Identify which cell holds the provided text, then report its [X, Y] central coordinate. 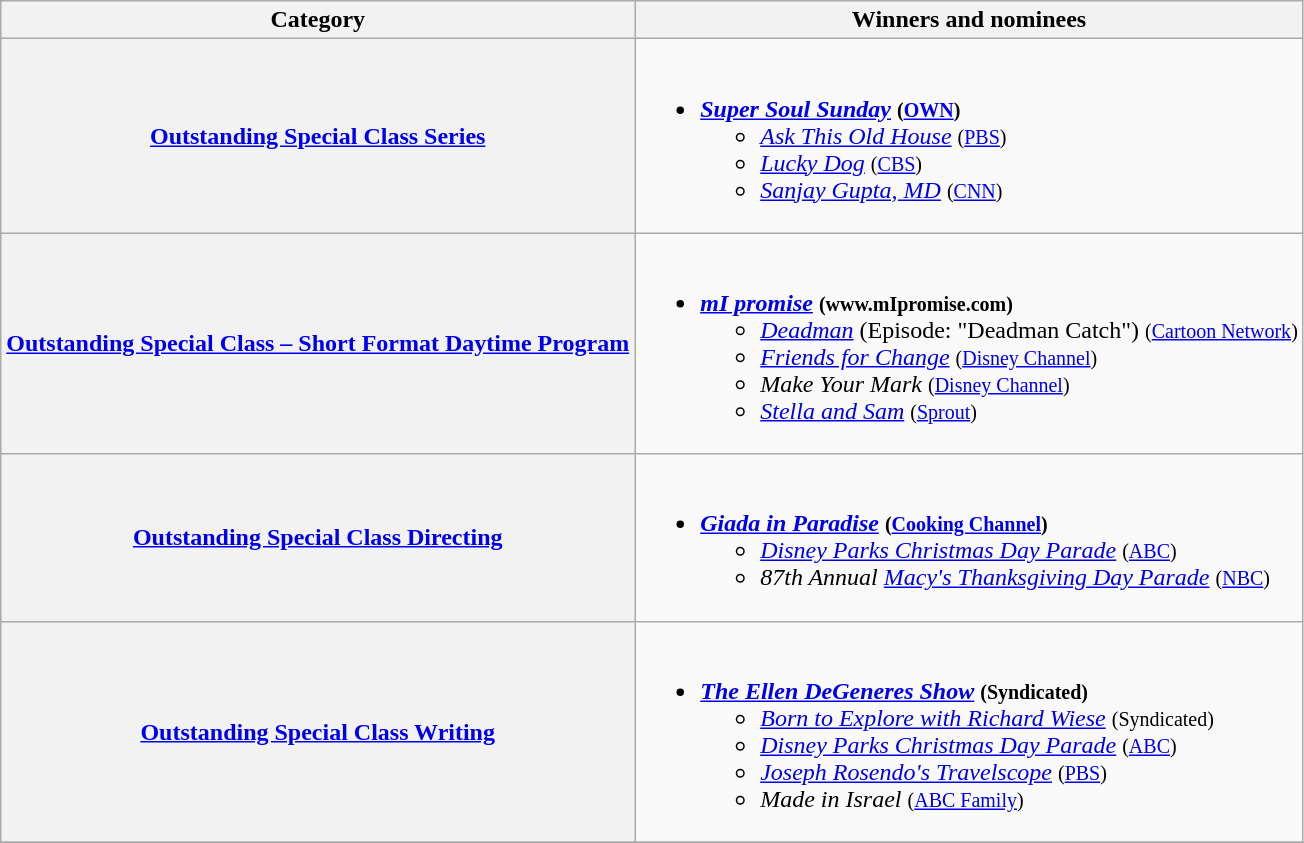
Super Soul Sunday (OWN)Ask This Old House (PBS)Lucky Dog (CBS)Sanjay Gupta, MD (CNN) [970, 136]
Outstanding Special Class Series [318, 136]
Giada in Paradise (Cooking Channel)Disney Parks Christmas Day Parade (ABC)87th Annual Macy's Thanksgiving Day Parade (NBC) [970, 538]
Outstanding Special Class – Short Format Daytime Program [318, 344]
Outstanding Special Class Writing [318, 732]
Category [318, 20]
Winners and nominees [970, 20]
Outstanding Special Class Directing [318, 538]
